Output the [x, y] coordinate of the center of the cell containing the given text.  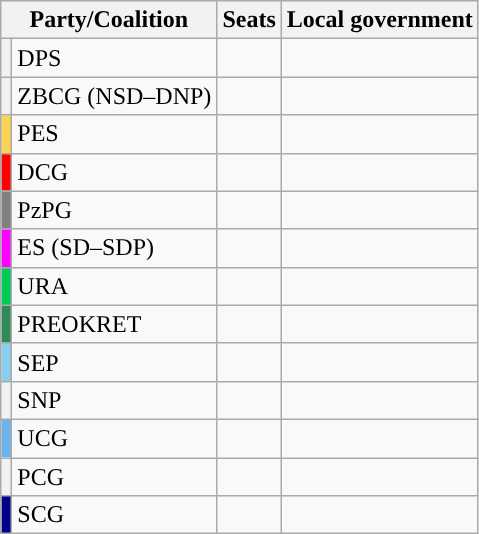
PREOKRET [114, 324]
SNP [114, 400]
PzPG [114, 210]
SCG [114, 515]
Party/Coalition [109, 20]
DCG [114, 172]
ZBCG (NSD–DNP) [114, 96]
URA [114, 286]
SEP [114, 362]
ES (SD–SDP) [114, 248]
DPS [114, 58]
UCG [114, 438]
PES [114, 134]
PCG [114, 477]
Local government [380, 20]
Seats [249, 20]
